Determine the (x, y) coordinate at the center of the cell enclosing the given text.  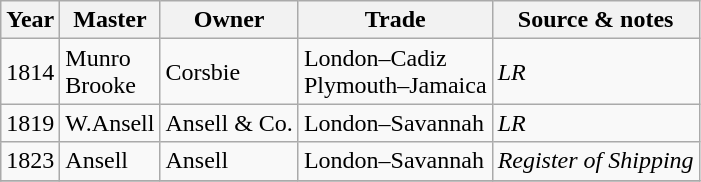
London–CadizPlymouth–Jamaica (395, 72)
1823 (30, 161)
1819 (30, 123)
1814 (30, 72)
Owner (229, 20)
Register of Shipping (596, 161)
Trade (395, 20)
W.Ansell (110, 123)
Year (30, 20)
Master (110, 20)
Corsbie (229, 72)
Ansell & Co. (229, 123)
Source & notes (596, 20)
MunroBrooke (110, 72)
